Capture the cell that displays the provided text and extract its (X, Y) central coordinate. 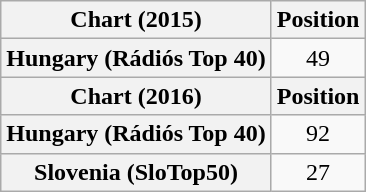
27 (318, 172)
49 (318, 58)
Chart (2015) (136, 20)
92 (318, 134)
Chart (2016) (136, 96)
Slovenia (SloTop50) (136, 172)
